Extract the [X, Y] coordinate from the center of the cell holding the provided text.  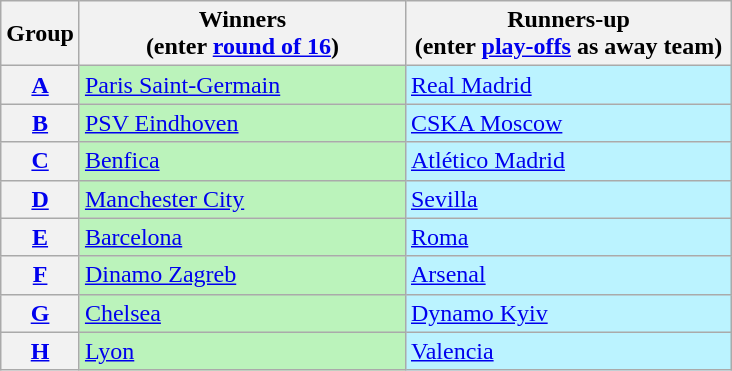
H [40, 351]
Dinamo Zagreb [242, 275]
C [40, 161]
CSKA Moscow [568, 123]
Dynamo Kyiv [568, 313]
A [40, 85]
F [40, 275]
Group [40, 34]
Sevilla [568, 199]
Atlético Madrid [568, 161]
Valencia [568, 351]
G [40, 313]
D [40, 199]
Barcelona [242, 237]
Chelsea [242, 313]
Arsenal [568, 275]
PSV Eindhoven [242, 123]
E [40, 237]
Runners-up(enter play-offs as away team) [568, 34]
B [40, 123]
Benfica [242, 161]
Manchester City [242, 199]
Winners(enter round of 16) [242, 34]
Lyon [242, 351]
Roma [568, 237]
Real Madrid [568, 85]
Paris Saint-Germain [242, 85]
